Extract the [X, Y] coordinate from the center of the cell holding the provided text.  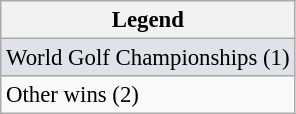
World Golf Championships (1) [148, 58]
Legend [148, 20]
Other wins (2) [148, 95]
